Locate the cell with the specified text and output its (X, Y) center coordinate. 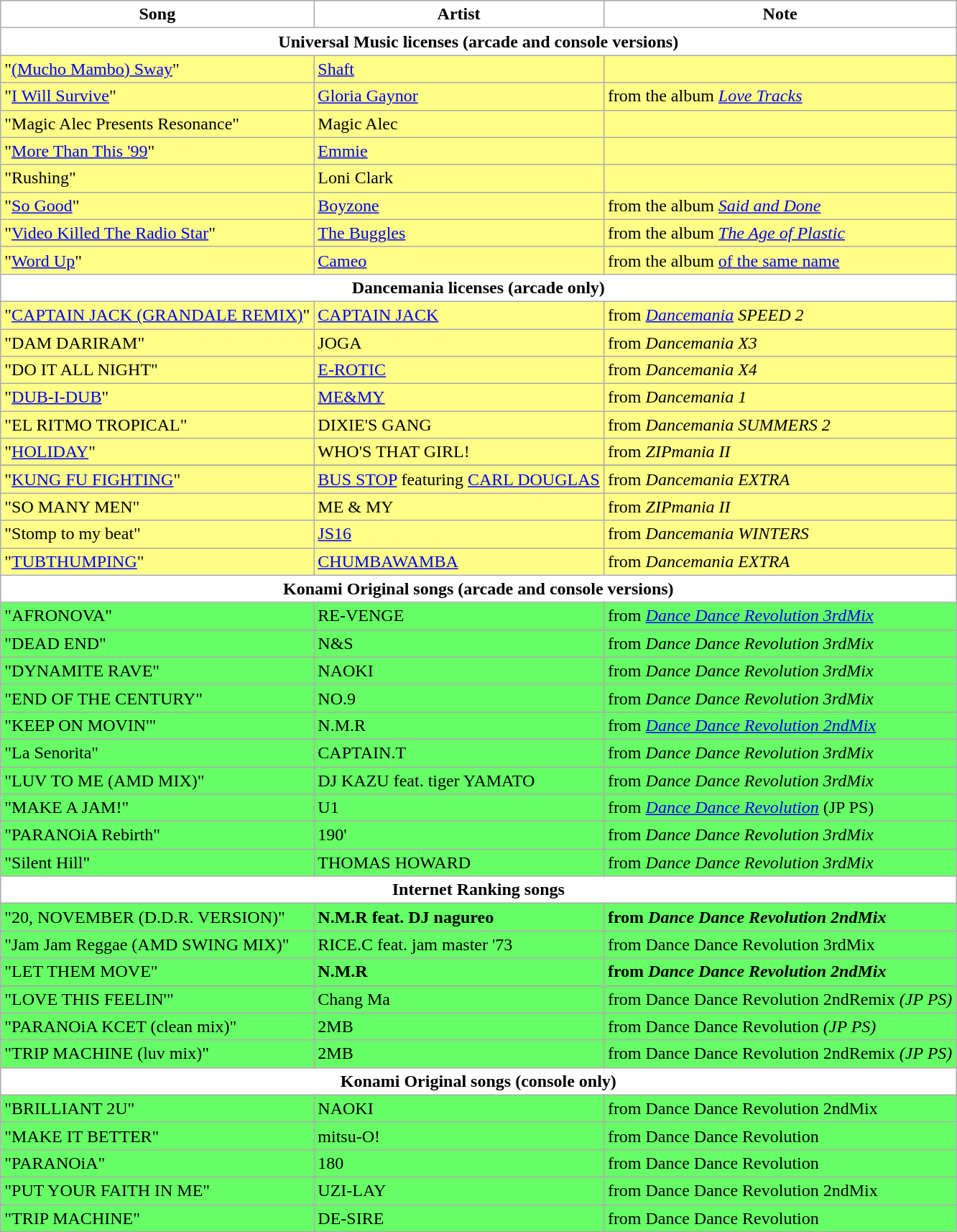
"Jam Jam Reggae (AMD SWING MIX)" (157, 944)
"TUBTHUMPING" (157, 561)
"DUB-I-DUB" (157, 397)
"DEAD END" (157, 643)
DJ KAZU feat. tiger YAMATO (459, 780)
ME&MY (459, 397)
"LET THEM MOVE" (157, 972)
Song (157, 14)
180 (459, 1163)
NO.9 (459, 698)
Magic Alec (459, 124)
JOGA (459, 343)
"TRIP MACHINE (luv mix)" (157, 1054)
"DAM DARIRAM" (157, 343)
RICE.C feat. jam master '73 (459, 944)
U1 (459, 808)
DIXIE'S GANG (459, 425)
THOMAS HOWARD (459, 863)
RE-VENGE (459, 616)
"LUV TO ME (AMD MIX)" (157, 780)
The Buggles (459, 233)
"20, NOVEMBER (D.D.R. VERSION)" (157, 917)
ME & MY (459, 507)
Cameo (459, 260)
N.M.R feat. DJ nagureo (459, 917)
from Dancemania SPEED 2 (780, 315)
from Dancemania SUMMERS 2 (780, 425)
"I Will Survive" (157, 96)
"AFRONOVA" (157, 616)
"DO IT ALL NIGHT" (157, 370)
from the album Said and Done (780, 206)
BUS STOP featuring CARL DOUGLAS (459, 479)
Chang Ma (459, 999)
N&S (459, 643)
mitsu-O! (459, 1136)
CAPTAIN.T (459, 753)
"PARANOiA KCET (clean mix)" (157, 1026)
"KUNG FU FIGHTING" (157, 479)
from Dancemania X3 (780, 343)
Universal Music licenses (arcade and console versions) (478, 42)
Internet Ranking songs (478, 890)
JS16 (459, 534)
from Dancemania X4 (780, 370)
"SO MANY MEN" (157, 507)
Gloria Gaynor (459, 96)
"KEEP ON MOVIN'" (157, 725)
"So Good" (157, 206)
Konami Original songs (arcade and console versions) (478, 589)
"END OF THE CENTURY" (157, 698)
"La Senorita" (157, 753)
"TRIP MACHINE" (157, 1218)
CHUMBAWAMBA (459, 561)
"PARANOiA Rebirth" (157, 835)
from the album Love Tracks (780, 96)
from the album of the same name (780, 260)
UZI-LAY (459, 1190)
"Rushing" (157, 178)
"(Mucho Mambo) Sway" (157, 69)
"LOVE THIS FEELIN'" (157, 999)
from Dancemania 1 (780, 397)
E-ROTIC (459, 370)
from the album The Age of Plastic (780, 233)
CAPTAIN JACK (459, 315)
WHO'S THAT GIRL! (459, 452)
"MAKE IT BETTER" (157, 1136)
"Word Up" (157, 260)
"MAKE A JAM!" (157, 808)
Note (780, 14)
Boyzone (459, 206)
"PUT YOUR FAITH IN ME" (157, 1190)
"CAPTAIN JACK (GRANDALE REMIX)" (157, 315)
"PARANOiA" (157, 1163)
"More Than This '99" (157, 151)
"Silent Hill" (157, 863)
"DYNAMITE RAVE" (157, 671)
DE-SIRE (459, 1218)
"BRILLIANT 2U" (157, 1108)
Konami Original songs (console only) (478, 1081)
from Dancemania WINTERS (780, 534)
"Video Killed The Radio Star" (157, 233)
"Magic Alec Presents Resonance" (157, 124)
"HOLIDAY" (157, 452)
Artist (459, 14)
"Stomp to my beat" (157, 534)
Emmie (459, 151)
Shaft (459, 69)
"EL RITMO TROPICAL" (157, 425)
Dancemania licenses (arcade only) (478, 288)
Loni Clark (459, 178)
190' (459, 835)
